For the text-containing cell, return its midpoint in (X, Y) coordinate format. 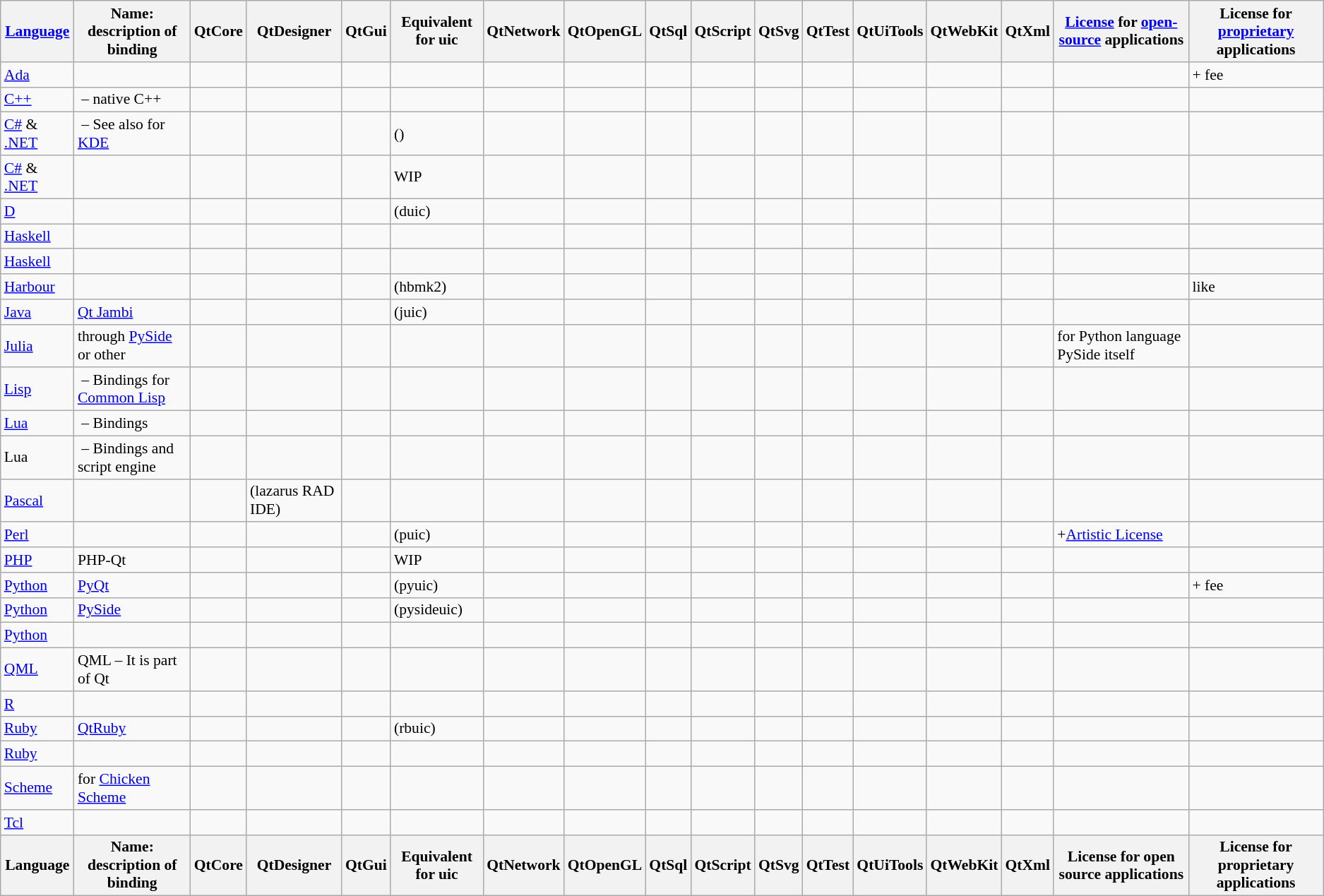
QML (37, 669)
for Python language PySide itself (1121, 346)
(hbmk2) (436, 287)
– See also for KDE (133, 134)
Qt Jambi (133, 312)
like (1256, 287)
PHP (37, 560)
QML – It is part of Qt (133, 669)
Pascal (37, 500)
() (436, 134)
through PySide or other (133, 346)
(rbuic) (436, 729)
PyQt (133, 585)
(puic) (436, 535)
Perl (37, 535)
R (37, 704)
C++ (37, 100)
D (37, 211)
(pysideuic) (436, 610)
PySide (133, 610)
(pyuic) (436, 585)
– Bindings and script engine (133, 458)
for Chicken Scheme (133, 788)
Tcl (37, 823)
License for open-source applications (1121, 31)
(juic) (436, 312)
– Bindings for Common Lisp (133, 390)
(lazarus RAD IDE) (294, 500)
+Artistic License (1121, 535)
Harbour (37, 287)
Ada (37, 75)
Julia (37, 346)
Scheme (37, 788)
Java (37, 312)
Lisp (37, 390)
– Bindings (133, 424)
QtRuby (133, 729)
(duic) (436, 211)
PHP-Qt (133, 560)
– native C++ (133, 100)
License for open source applications (1121, 866)
